Determine the (x, y) coordinate at the center of the cell enclosing the given text.  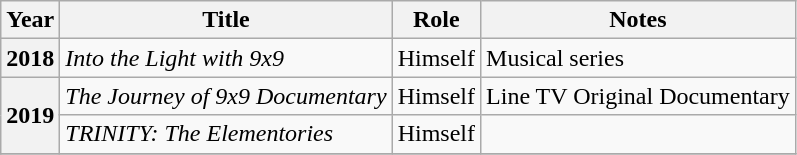
Into the Light with 9x9 (226, 58)
TRINITY: The Elementories (226, 134)
2018 (30, 58)
Title (226, 20)
2019 (30, 115)
Line TV Original Documentary (638, 96)
The Journey of 9x9 Documentary (226, 96)
Musical series (638, 58)
Notes (638, 20)
Role (436, 20)
Year (30, 20)
